Identify which cell holds the provided text, then report its [X, Y] central coordinate. 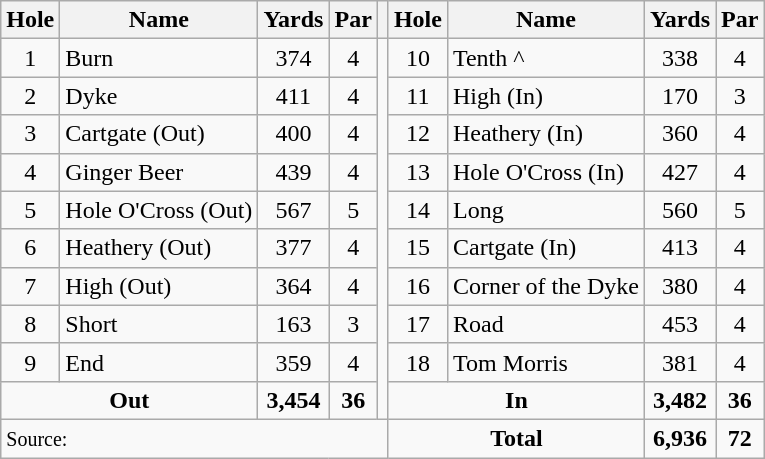
High (Out) [159, 286]
72 [740, 438]
360 [680, 134]
Hole O'Cross (In) [546, 172]
374 [294, 58]
359 [294, 362]
3,454 [294, 400]
16 [418, 286]
Cartgate (In) [546, 248]
453 [680, 324]
170 [680, 96]
Total [516, 438]
Road [546, 324]
14 [418, 210]
Corner of the Dyke [546, 286]
In [516, 400]
Cartgate (Out) [159, 134]
High (In) [546, 96]
439 [294, 172]
15 [418, 248]
Tenth ^ [546, 58]
338 [680, 58]
12 [418, 134]
1 [30, 58]
17 [418, 324]
364 [294, 286]
400 [294, 134]
Heathery (In) [546, 134]
163 [294, 324]
6,936 [680, 438]
Source: [195, 438]
3,482 [680, 400]
413 [680, 248]
Ginger Beer [159, 172]
8 [30, 324]
End [159, 362]
427 [680, 172]
13 [418, 172]
Burn [159, 58]
Long [546, 210]
10 [418, 58]
Dyke [159, 96]
411 [294, 96]
Heathery (Out) [159, 248]
567 [294, 210]
380 [680, 286]
Out [130, 400]
2 [30, 96]
11 [418, 96]
18 [418, 362]
9 [30, 362]
Tom Morris [546, 362]
377 [294, 248]
560 [680, 210]
6 [30, 248]
Hole O'Cross (Out) [159, 210]
381 [680, 362]
7 [30, 286]
Short [159, 324]
